Identify which cell holds the provided text, then report its (x, y) central coordinate. 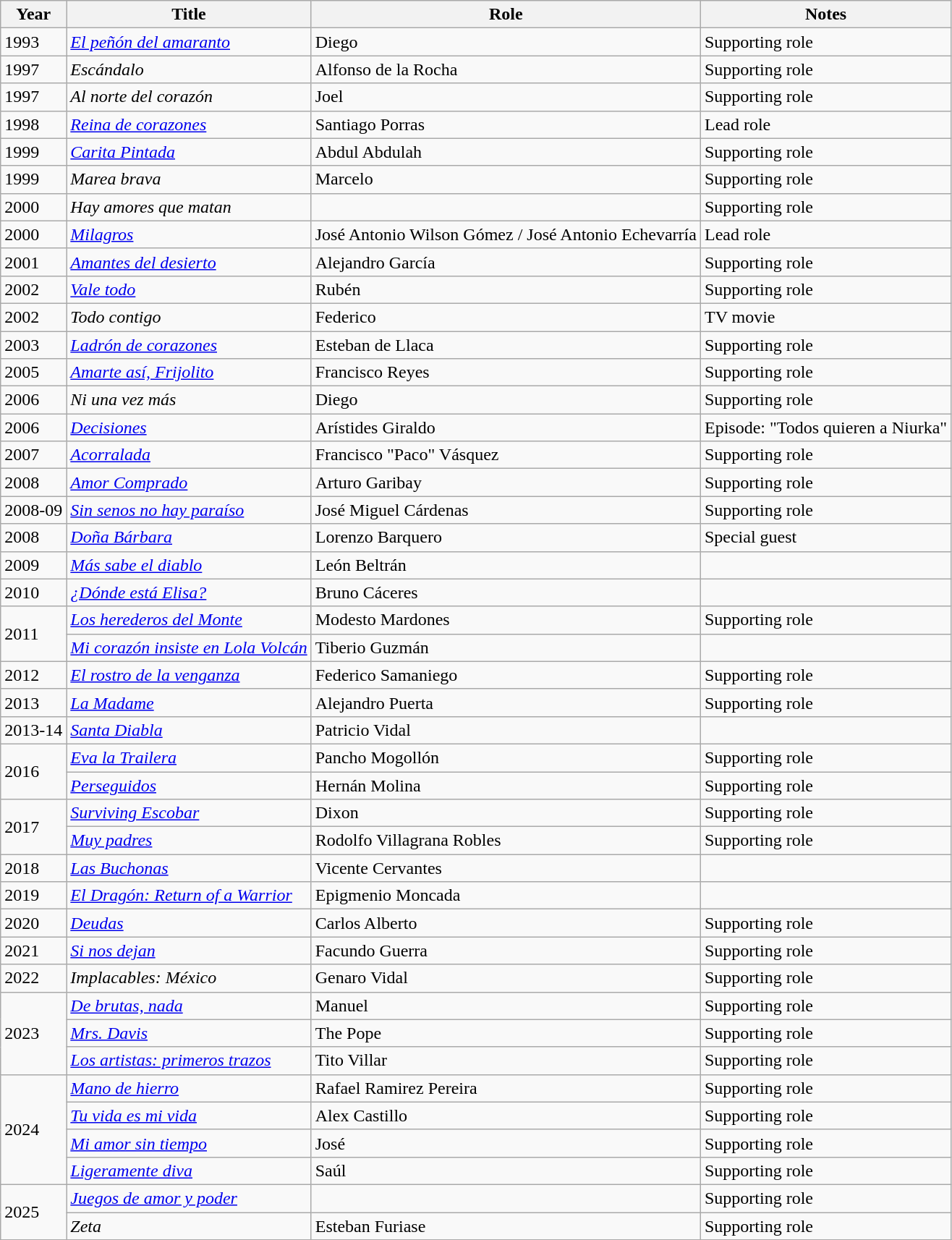
2017 (33, 827)
Zeta (189, 1226)
1998 (33, 124)
Ligeramente diva (189, 1171)
Year (33, 14)
Mi corazón insiste en Lola Volcán (189, 647)
Decisiones (189, 428)
Más sabe el diablo (189, 565)
Episode: "Todos quieren a Niurka" (825, 428)
Surviving Escobar (189, 813)
2010 (33, 593)
Rodolfo Villagrana Robles (506, 841)
Vale todo (189, 289)
El Dragón: Return of a Warrior (189, 896)
Amantes del desierto (189, 262)
2021 (33, 951)
Modesto Mardones (506, 620)
José Miguel Cárdenas (506, 510)
2024 (33, 1129)
2008-09 (33, 510)
Implacables: México (189, 978)
Reina de corazones (189, 124)
José (506, 1143)
Si nos dejan (189, 951)
2009 (33, 565)
Perseguidos (189, 785)
Mi amor sin tiempo (189, 1143)
Los herederos del Monte (189, 620)
2018 (33, 868)
Epigmenio Moncada (506, 896)
Deudas (189, 923)
Carita Pintada (189, 152)
Federico (506, 317)
2012 (33, 675)
Al norte del corazón (189, 97)
Ladrón de corazones (189, 345)
El rostro de la venganza (189, 675)
Amor Comprado (189, 483)
Federico Samaniego (506, 675)
2022 (33, 978)
Abdul Abdulah (506, 152)
Eva la Trailera (189, 757)
2023 (33, 1033)
Vicente Cervantes (506, 868)
Pancho Mogollón (506, 757)
Alejandro Puerta (506, 702)
Amarte así, Frijolito (189, 373)
Patricio Vidal (506, 730)
2013 (33, 702)
Special guest (825, 538)
Tiberio Guzmán (506, 647)
Esteban de Llaca (506, 345)
La Madame (189, 702)
2019 (33, 896)
Arturo Garibay (506, 483)
León Beltrán (506, 565)
Hernán Molina (506, 785)
Facundo Guerra (506, 951)
Juegos de amor y poder (189, 1198)
Los artistas: primeros trazos (189, 1061)
Esteban Furiase (506, 1226)
Carlos Alberto (506, 923)
1993 (33, 42)
Tito Villar (506, 1061)
Alejandro García (506, 262)
Santa Diabla (189, 730)
Alfonso de la Rocha (506, 69)
Joel (506, 97)
Doña Bárbara (189, 538)
2025 (33, 1212)
De brutas, nada (189, 1006)
TV movie (825, 317)
2013-14 (33, 730)
Las Buchonas (189, 868)
Tu vida es mi vida (189, 1116)
Sin senos no hay paraíso (189, 510)
Mrs. Davis (189, 1033)
Escándalo (189, 69)
Santiago Porras (506, 124)
Rubén (506, 289)
2005 (33, 373)
Francisco "Paco" Vásquez (506, 455)
2011 (33, 634)
Arístides Giraldo (506, 428)
Todo contigo (189, 317)
Dixon (506, 813)
Hay amores que matan (189, 207)
¿Dónde está Elisa? (189, 593)
Marcelo (506, 179)
Alex Castillo (506, 1116)
Ni una vez más (189, 400)
Lorenzo Barquero (506, 538)
Acorralada (189, 455)
Notes (825, 14)
Marea brava (189, 179)
Saúl (506, 1171)
Rafael Ramirez Pereira (506, 1088)
2016 (33, 771)
2001 (33, 262)
El peñón del amaranto (189, 42)
The Pope (506, 1033)
Title (189, 14)
Genaro Vidal (506, 978)
Muy padres (189, 841)
Manuel (506, 1006)
Milagros (189, 234)
José Antonio Wilson Gómez / José Antonio Echevarría (506, 234)
Francisco Reyes (506, 373)
2003 (33, 345)
Mano de hierro (189, 1088)
Bruno Cáceres (506, 593)
2020 (33, 923)
2007 (33, 455)
Role (506, 14)
